Locate the cell with the specified text and output its (X, Y) center coordinate. 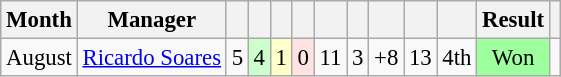
5 (237, 58)
+8 (386, 58)
13 (420, 58)
Won (514, 58)
Ricardo Soares (152, 58)
3 (358, 58)
Result (514, 20)
1 (281, 58)
0 (303, 58)
4th (457, 58)
4 (259, 58)
11 (330, 58)
Manager (152, 20)
August (39, 58)
Month (39, 20)
